Pinpoint the cell where the given text exists, returning its [X, Y] midpoint coordinate. 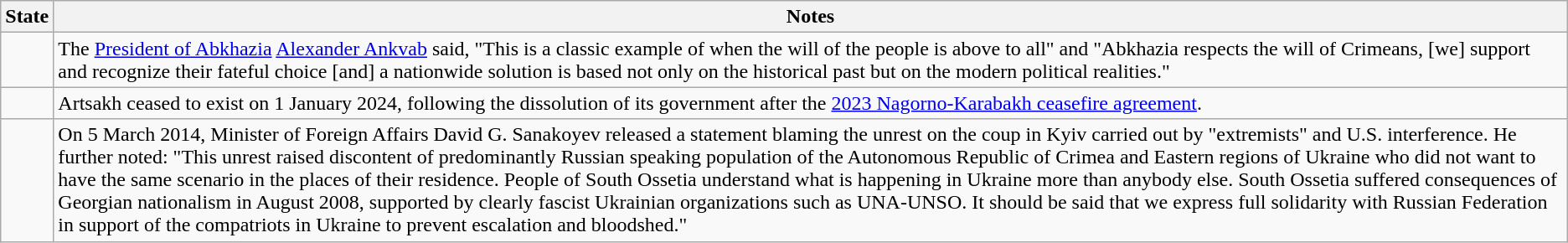
Artsakh ceased to exist on 1 January 2024, following the dissolution of its government after the 2023 Nagorno-Karabakh ceasefire agreement. [811, 103]
Notes [811, 17]
State [27, 17]
